From the cell containing the given text, extract its center point as [x, y] coordinate. 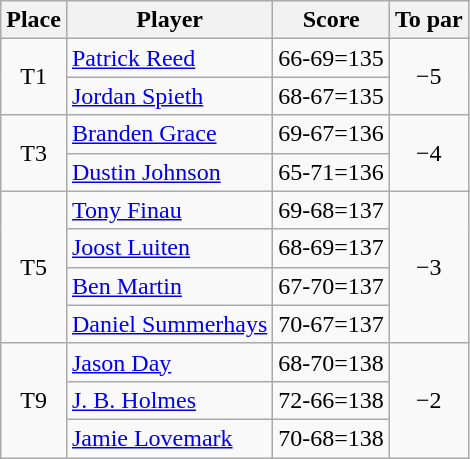
Daniel Summerhays [169, 324]
72-66=138 [332, 400]
Score [332, 20]
Joost Luiten [169, 248]
68-67=135 [332, 96]
To par [428, 20]
Ben Martin [169, 286]
Place [34, 20]
−3 [428, 267]
T1 [34, 77]
−2 [428, 400]
70-67=137 [332, 324]
Jason Day [169, 362]
Player [169, 20]
Patrick Reed [169, 58]
J. B. Holmes [169, 400]
T3 [34, 153]
Tony Finau [169, 210]
−5 [428, 77]
Branden Grace [169, 134]
T5 [34, 267]
67-70=137 [332, 286]
T9 [34, 400]
68-69=137 [332, 248]
65-71=136 [332, 172]
Jamie Lovemark [169, 438]
Dustin Johnson [169, 172]
66-69=135 [332, 58]
−4 [428, 153]
68-70=138 [332, 362]
Jordan Spieth [169, 96]
70-68=138 [332, 438]
69-68=137 [332, 210]
69-67=136 [332, 134]
